Locate the cell with the specified text and output its [X, Y] center coordinate. 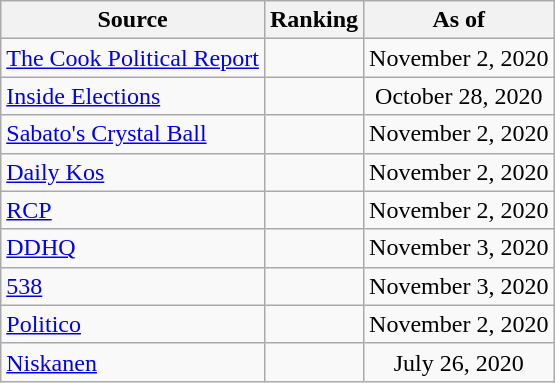
538 [133, 286]
RCP [133, 210]
Daily Kos [133, 172]
As of [459, 20]
Source [133, 20]
Niskanen [133, 362]
DDHQ [133, 248]
Inside Elections [133, 96]
Ranking [314, 20]
October 28, 2020 [459, 96]
Politico [133, 324]
Sabato's Crystal Ball [133, 134]
The Cook Political Report [133, 58]
July 26, 2020 [459, 362]
